Extract the (X, Y) coordinate from the center of the cell holding the provided text.  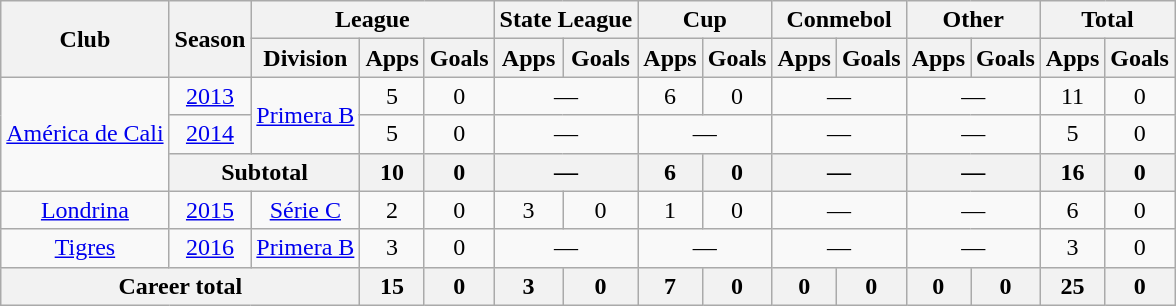
Subtotal (264, 172)
2 (392, 210)
1 (670, 210)
2013 (210, 96)
Cup (705, 20)
Season (210, 39)
2015 (210, 210)
Other (973, 20)
Total (1107, 20)
11 (1072, 96)
Tigres (85, 248)
16 (1072, 172)
10 (392, 172)
Club (85, 39)
7 (670, 286)
15 (392, 286)
2014 (210, 134)
Conmebol (839, 20)
2016 (210, 248)
League (372, 20)
Série C (306, 210)
State League (566, 20)
Londrina (85, 210)
Career total (180, 286)
América de Cali (85, 134)
Division (306, 58)
25 (1072, 286)
